Determine the [x, y] coordinate at the center of the cell enclosing the given text.  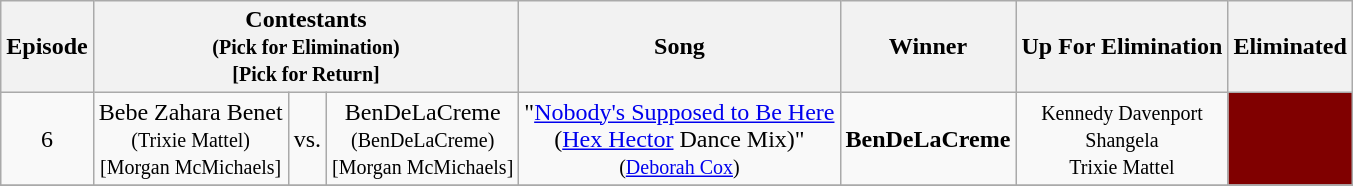
"Nobody's Supposed to Be Here(Hex Hector Dance Mix)"(Deborah Cox) [680, 139]
BenDeLaCreme [928, 139]
Eliminated [1290, 47]
6 [47, 139]
vs. [307, 139]
BenDeLaCreme(BenDeLaCreme)[Morgan McMichaels] [423, 139]
Winner [928, 47]
Up For Elimination [1122, 47]
Kennedy DavenportShangelaTrixie Mattel [1122, 139]
Song [680, 47]
Bebe Zahara Benet(Trixie Mattel) [Morgan McMichaels] [190, 139]
Episode [47, 47]
Contestants(Pick for Elimination)[Pick for Return] [306, 47]
